Determine the (x, y) coordinate at the center of the cell enclosing the given text.  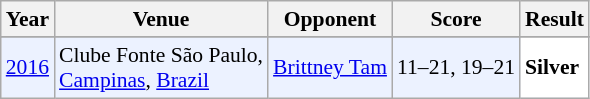
Brittney Tam (330, 68)
Venue (161, 19)
Clube Fonte São Paulo,Campinas, Brazil (161, 68)
11–21, 19–21 (456, 68)
2016 (28, 68)
Year (28, 19)
Result (554, 19)
Score (456, 19)
Silver (554, 68)
Opponent (330, 19)
